For the text-containing cell, return its midpoint in [X, Y] coordinate format. 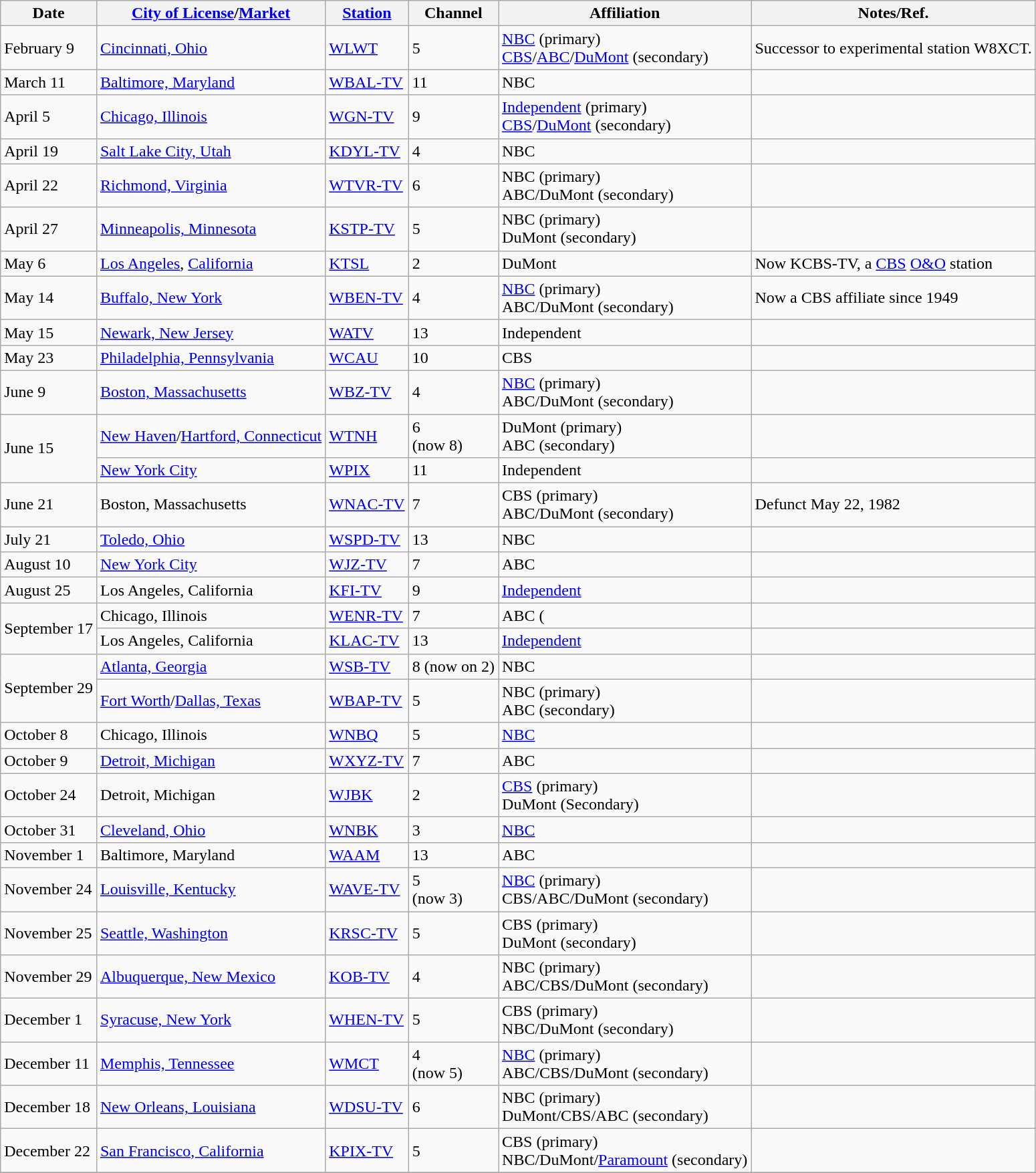
CBS (primary) ABC/DuMont (secondary) [625, 505]
KFI-TV [367, 590]
October 24 [49, 795]
September 17 [49, 628]
10 [453, 358]
Salt Lake City, Utah [211, 151]
June 9 [49, 392]
WBZ-TV [367, 392]
WBAP-TV [367, 700]
September 29 [49, 688]
3 [453, 829]
June 21 [49, 505]
December 22 [49, 1151]
WDSU-TV [367, 1107]
November 24 [49, 889]
February 9 [49, 48]
DuMont [625, 263]
DuMont (primary) ABC (secondary) [625, 436]
Cleveland, Ohio [211, 829]
WATV [367, 332]
WNBK [367, 829]
Fort Worth/Dallas, Texas [211, 700]
November 29 [49, 977]
October 9 [49, 761]
June 15 [49, 449]
Syracuse, New York [211, 1020]
New Orleans, Louisiana [211, 1107]
November 1 [49, 855]
CBS (primary) DuMont (secondary) [625, 933]
Seattle, Washington [211, 933]
WTNH [367, 436]
WHEN-TV [367, 1020]
Channel [453, 13]
Defunct May 22, 1982 [893, 505]
Date [49, 13]
December 11 [49, 1064]
Station [367, 13]
Notes/Ref. [893, 13]
WAVE-TV [367, 889]
WXYZ-TV [367, 761]
WLWT [367, 48]
May 14 [49, 298]
WMCT [367, 1064]
CBS [625, 358]
5 (now 3) [453, 889]
WJZ-TV [367, 565]
WSPD-TV [367, 539]
WGN-TV [367, 116]
WAAM [367, 855]
KOB-TV [367, 977]
WENR-TV [367, 616]
KDYL-TV [367, 151]
Memphis, Tennessee [211, 1064]
WPIX [367, 471]
Now a CBS affiliate since 1949 [893, 298]
Philadelphia, Pennsylvania [211, 358]
October 31 [49, 829]
KPIX-TV [367, 1151]
ABC ( [625, 616]
Affiliation [625, 13]
October 8 [49, 735]
Atlanta, Georgia [211, 666]
April 27 [49, 229]
December 18 [49, 1107]
May 23 [49, 358]
NBC (primary) DuMont/CBS/ABC (secondary) [625, 1107]
City of License/Market [211, 13]
WJBK [367, 795]
8 (now on 2) [453, 666]
KRSC-TV [367, 933]
KSTP-TV [367, 229]
NBC (primary) DuMont (secondary) [625, 229]
CBS (primary) NBC/DuMont/Paramount (secondary) [625, 1151]
WTVR-TV [367, 186]
Independent (primary) CBS/DuMont (secondary) [625, 116]
6 (now 8) [453, 436]
March 11 [49, 82]
Cincinnati, Ohio [211, 48]
WNAC-TV [367, 505]
New Haven/Hartford, Connecticut [211, 436]
KTSL [367, 263]
CBS (primary) NBC/DuMont (secondary) [625, 1020]
Louisville, Kentucky [211, 889]
Buffalo, New York [211, 298]
Richmond, Virginia [211, 186]
WBAL-TV [367, 82]
Newark, New Jersey [211, 332]
WCAU [367, 358]
WNBQ [367, 735]
July 21 [49, 539]
WSB-TV [367, 666]
Successor to experimental station W8XCT. [893, 48]
April 5 [49, 116]
NBC (primary) ABC (secondary) [625, 700]
April 19 [49, 151]
November 25 [49, 933]
August 25 [49, 590]
Now KCBS-TV, a CBS O&O station [893, 263]
Toledo, Ohio [211, 539]
4 (now 5) [453, 1064]
San Francisco, California [211, 1151]
KLAC-TV [367, 641]
May 6 [49, 263]
Minneapolis, Minnesota [211, 229]
May 15 [49, 332]
Albuquerque, New Mexico [211, 977]
August 10 [49, 565]
CBS (primary) DuMont (Secondary) [625, 795]
December 1 [49, 1020]
WBEN-TV [367, 298]
April 22 [49, 186]
